Extract the [X, Y] coordinate from the center of the cell holding the provided text.  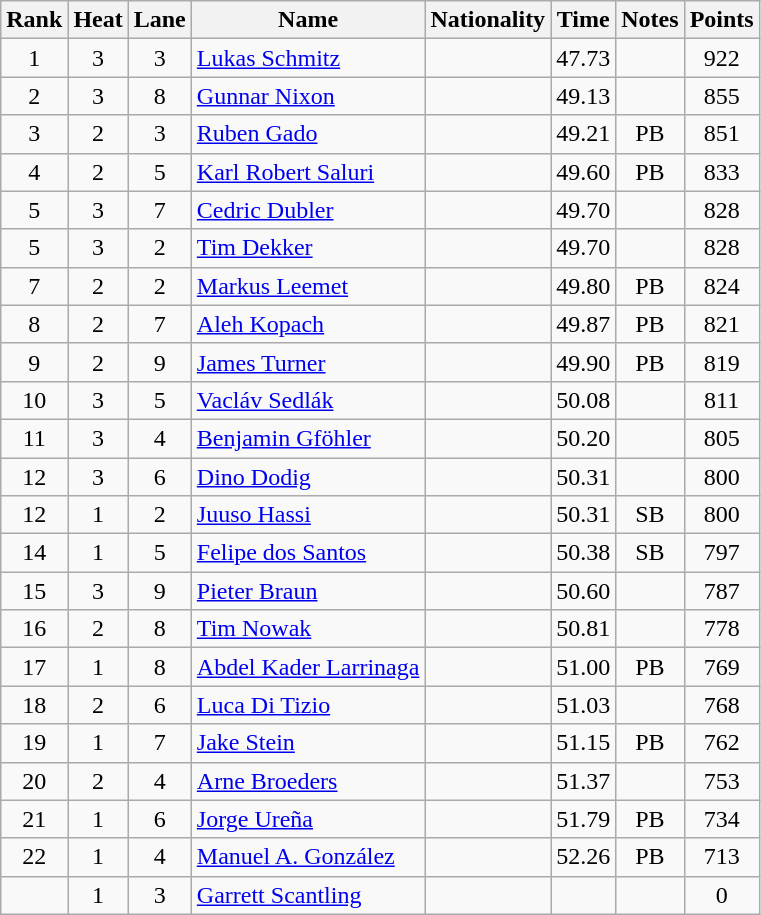
Benjamin Gföhler [308, 438]
922 [722, 58]
Aleh Kopach [308, 324]
52.26 [584, 857]
Luca Di Tizio [308, 705]
Jake Stein [308, 743]
22 [34, 857]
Lukas Schmitz [308, 58]
805 [722, 438]
50.81 [584, 629]
811 [722, 400]
Dino Dodig [308, 477]
Nationality [488, 20]
19 [34, 743]
Gunnar Nixon [308, 96]
Time [584, 20]
Pieter Braun [308, 591]
51.00 [584, 667]
15 [34, 591]
855 [722, 96]
49.87 [584, 324]
50.20 [584, 438]
51.03 [584, 705]
49.80 [584, 286]
Notes [650, 20]
Lane [160, 20]
47.73 [584, 58]
51.15 [584, 743]
21 [34, 819]
Cedric Dubler [308, 210]
768 [722, 705]
50.38 [584, 553]
Manuel A. González [308, 857]
734 [722, 819]
819 [722, 362]
821 [722, 324]
Name [308, 20]
Rank [34, 20]
16 [34, 629]
851 [722, 134]
Ruben Gado [308, 134]
753 [722, 781]
51.37 [584, 781]
769 [722, 667]
0 [722, 895]
49.21 [584, 134]
49.13 [584, 96]
17 [34, 667]
10 [34, 400]
49.90 [584, 362]
833 [722, 172]
713 [722, 857]
51.79 [584, 819]
Juuso Hassi [308, 515]
Jorge Ureña [308, 819]
778 [722, 629]
18 [34, 705]
Points [722, 20]
Arne Broeders [308, 781]
49.60 [584, 172]
824 [722, 286]
Karl Robert Saluri [308, 172]
Garrett Scantling [308, 895]
762 [722, 743]
Tim Nowak [308, 629]
787 [722, 591]
797 [722, 553]
Heat [98, 20]
Tim Dekker [308, 248]
14 [34, 553]
James Turner [308, 362]
50.60 [584, 591]
11 [34, 438]
50.08 [584, 400]
Felipe dos Santos [308, 553]
Vacláv Sedlák [308, 400]
Markus Leemet [308, 286]
Abdel Kader Larrinaga [308, 667]
20 [34, 781]
